Return the (x, y) coordinate for the center point of the cell that contains the specified text.  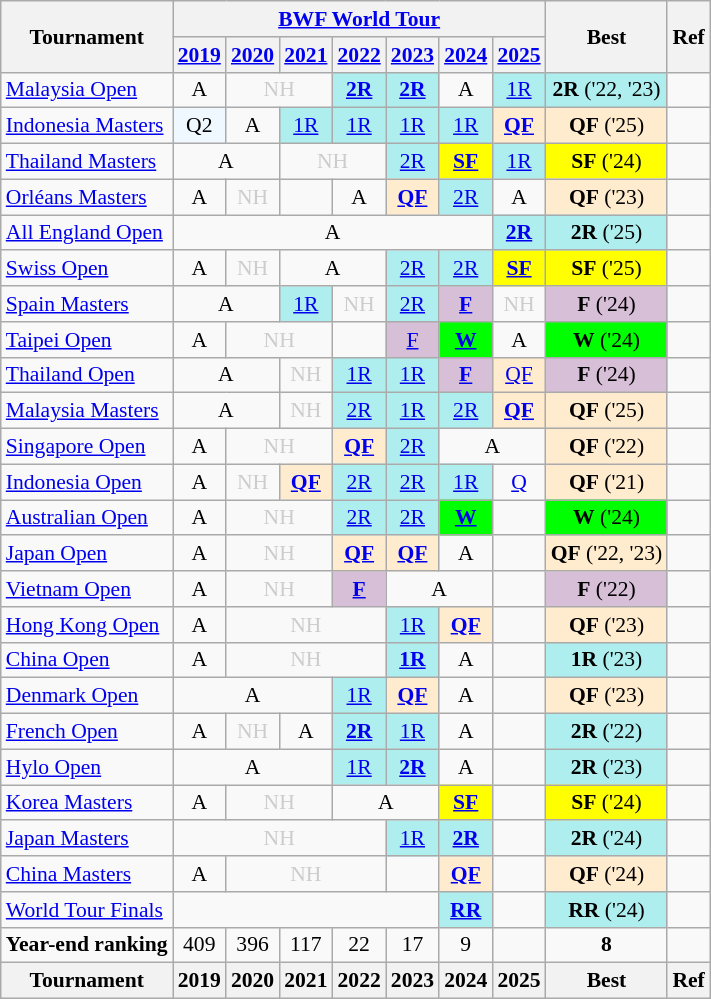
409 (200, 945)
Hylo Open (87, 767)
2R ('23) (607, 767)
2R ('22, '23) (607, 90)
Year-end ranking (87, 945)
F ('22) (607, 589)
Orléans Masters (87, 197)
Taipei Open (87, 340)
Thailand Open (87, 375)
Australian Open (87, 518)
BWF World Tour (360, 19)
Malaysia Open (87, 90)
Singapore Open (87, 447)
World Tour Finals (87, 910)
QF ('21) (607, 482)
French Open (87, 732)
Spain Masters (87, 304)
396 (252, 945)
2R ('22) (607, 732)
2R ('25) (607, 233)
8 (607, 945)
Denmark Open (87, 696)
SF ('25) (607, 269)
RR (466, 910)
Korea Masters (87, 803)
QF ('22, '23) (607, 554)
Thailand Masters (87, 162)
Indonesia Open (87, 482)
117 (306, 945)
22 (358, 945)
Japan Masters (87, 839)
Japan Open (87, 554)
China Open (87, 660)
Vietnam Open (87, 589)
2R ('24) (607, 839)
Indonesia Masters (87, 126)
RR ('24) (607, 910)
Q (518, 482)
All England Open (87, 233)
Hong Kong Open (87, 625)
QF ('22) (607, 447)
China Masters (87, 874)
9 (466, 945)
QF ('24) (607, 874)
1R ('23) (607, 660)
17 (412, 945)
Malaysia Masters (87, 411)
Q2 (200, 126)
Swiss Open (87, 269)
